Return the (X, Y) coordinate for the center point of the cell that contains the specified text.  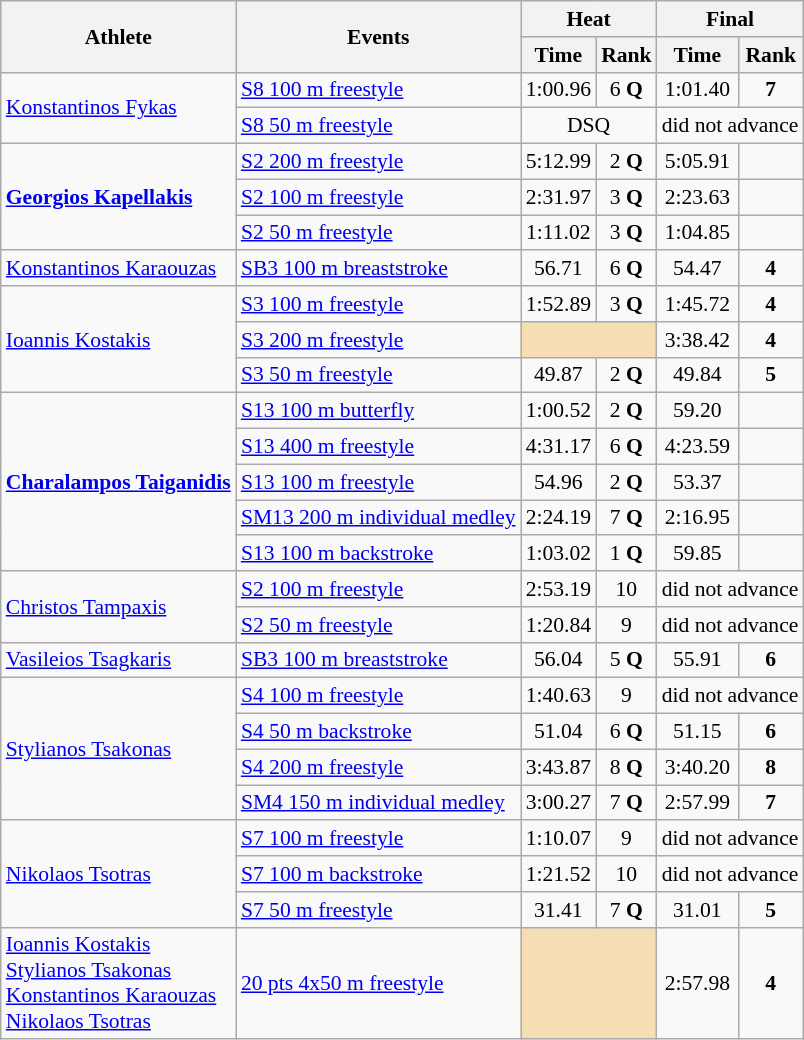
Ioannis Kostakis (118, 340)
49.84 (698, 375)
1:01.40 (698, 90)
55.91 (698, 660)
1:11.02 (558, 233)
DSQ (589, 126)
51.15 (698, 732)
Vasileios Tsagkaris (118, 660)
54.47 (698, 269)
S7 100 m freestyle (378, 839)
S13 400 m freestyle (378, 447)
Ioannis KostakisStylianos TsakonasKonstantinos KaraouzasNikolaos Tsotras (118, 983)
Nikolaos Tsotras (118, 874)
S13 100 m butterfly (378, 411)
S7 50 m freestyle (378, 910)
20 pts 4x50 m freestyle (378, 983)
1:03.02 (558, 554)
8 (770, 767)
2:53.19 (558, 589)
S3 50 m freestyle (378, 375)
Christos Tampaxis (118, 606)
5 Q (626, 660)
S13 100 m freestyle (378, 482)
1:20.84 (558, 625)
Events (378, 36)
S4 100 m freestyle (378, 696)
51.04 (558, 732)
3:00.27 (558, 803)
S2 200 m freestyle (378, 162)
SM13 200 m individual medley (378, 518)
Charalampos Taiganidis (118, 482)
1:52.89 (558, 304)
S3 100 m freestyle (378, 304)
31.01 (698, 910)
2:57.98 (698, 983)
S8 50 m freestyle (378, 126)
5:12.99 (558, 162)
1:00.96 (558, 90)
2:24.19 (558, 518)
S4 200 m freestyle (378, 767)
S4 50 m backstroke (378, 732)
59.85 (698, 554)
56.04 (558, 660)
Stylianos Tsakonas (118, 749)
1:21.52 (558, 874)
5:05.91 (698, 162)
1:40.63 (558, 696)
S13 100 m backstroke (378, 554)
S3 200 m freestyle (378, 340)
2:57.99 (698, 803)
SM4 150 m individual medley (378, 803)
2:31.97 (558, 197)
3:38.42 (698, 340)
1:00.52 (558, 411)
3:43.87 (558, 767)
59.20 (698, 411)
Georgios Kapellakis (118, 198)
Konstantinos Karaouzas (118, 269)
Final (730, 19)
Heat (589, 19)
Konstantinos Fykas (118, 108)
4:31.17 (558, 447)
1:45.72 (698, 304)
1 Q (626, 554)
2:16.95 (698, 518)
1:10.07 (558, 839)
54.96 (558, 482)
49.87 (558, 375)
1:04.85 (698, 233)
8 Q (626, 767)
S8 100 m freestyle (378, 90)
S7 100 m backstroke (378, 874)
56.71 (558, 269)
4:23.59 (698, 447)
Athlete (118, 36)
3:40.20 (698, 767)
31.41 (558, 910)
2:23.63 (698, 197)
53.37 (698, 482)
